Return the [x, y] coordinate for the center point of the cell that contains the specified text.  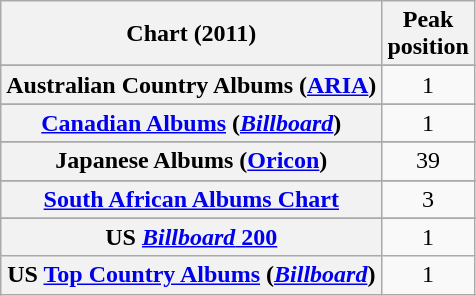
3 [428, 199]
US Top Country Albums (Billboard) [192, 275]
Chart (2011) [192, 34]
Japanese Albums (Oricon) [192, 161]
39 [428, 161]
South African Albums Chart [192, 199]
Peakposition [428, 34]
Canadian Albums (Billboard) [192, 123]
Australian Country Albums (ARIA) [192, 85]
US Billboard 200 [192, 237]
